Pinpoint the cell where the given text exists, returning its [X, Y] midpoint coordinate. 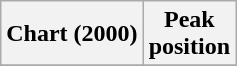
Peakposition [189, 34]
Chart (2000) [72, 34]
